Pinpoint the cell where the given text exists, returning its (x, y) midpoint coordinate. 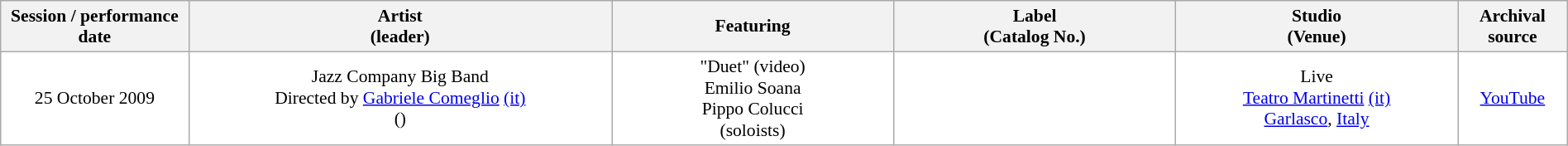
Studio(Venue) (1317, 27)
Jazz Company Big BandDirected by Gabriele Comeglio (it)() (400, 98)
Archivalsource (1513, 27)
Session / performancedate (94, 27)
YouTube (1513, 98)
Label(Catalog No.) (1035, 27)
25 October 2009 (94, 98)
Featuring (753, 27)
"Duet" (video)Emilio SoanaPippo Colucci(soloists) (753, 98)
Artist(leader) (400, 27)
LiveTeatro Martinetti (it)Garlasco, Italy (1317, 98)
